Return the [x, y] coordinate for the center point of the cell that contains the specified text.  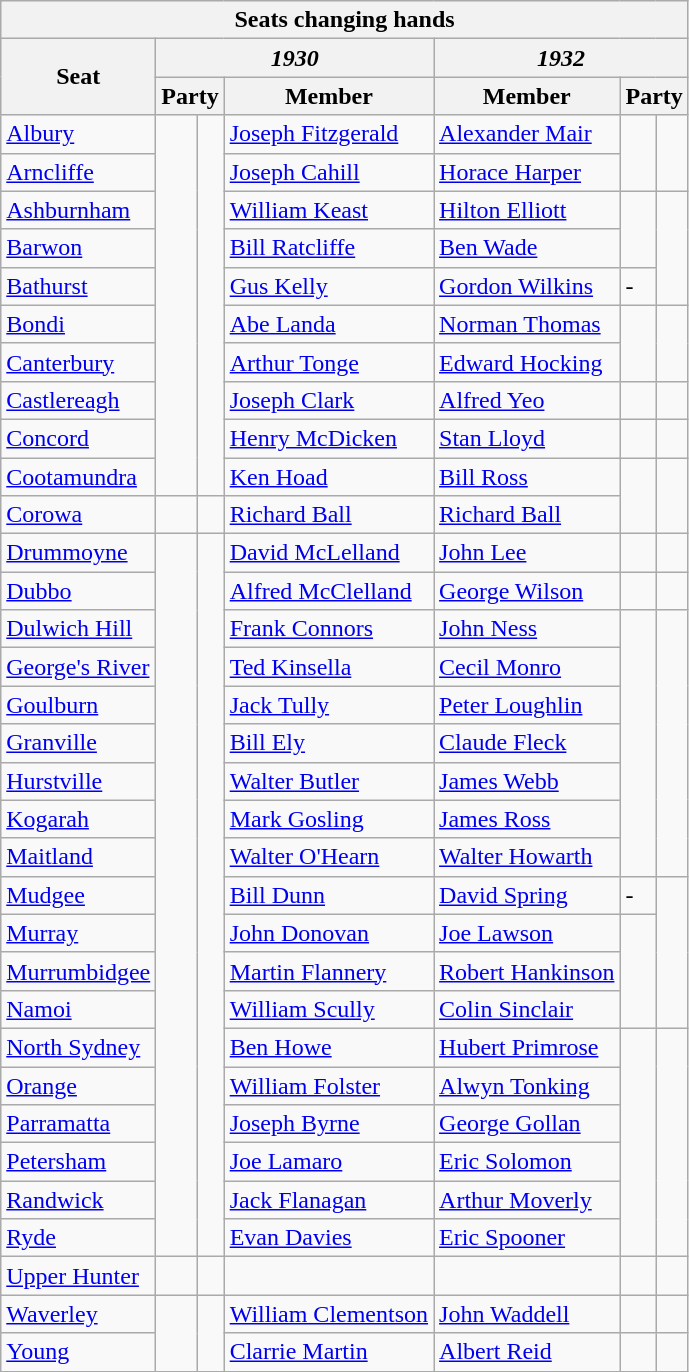
Arncliffe [78, 172]
John Donovan [328, 933]
George Wilson [527, 591]
Colin Sinclair [527, 1009]
Cecil Monro [527, 667]
Dubbo [78, 591]
Upper Hunter [78, 1276]
Orange [78, 1085]
Eric Spooner [527, 1238]
Ken Hoad [328, 477]
John Lee [527, 553]
1930 [295, 58]
Henry McDicken [328, 438]
Albert Reid [527, 1352]
Joseph Cahill [328, 172]
Gus Kelly [328, 286]
Castlereagh [78, 400]
Alfred Yeo [527, 400]
William Clementson [328, 1314]
Namoi [78, 1009]
George's River [78, 667]
Ben Wade [527, 248]
Abe Landa [328, 324]
Bathurst [78, 286]
Young [78, 1352]
Joe Lawson [527, 933]
Jack Flanagan [328, 1200]
Walter O'Hearn [328, 857]
Concord [78, 438]
Bill Ross [527, 477]
James Ross [527, 819]
Petersham [78, 1162]
Norman Thomas [527, 324]
Mark Gosling [328, 819]
Edward Hocking [527, 362]
Ted Kinsella [328, 667]
David McLelland [328, 553]
Goulburn [78, 705]
Joe Lamaro [328, 1162]
Kogarah [78, 819]
Albury [78, 134]
Hubert Primrose [527, 1047]
Mudgee [78, 895]
Randwick [78, 1200]
Robert Hankinson [527, 971]
Bill Ratcliffe [328, 248]
William Scully [328, 1009]
Hilton Elliott [527, 210]
Jack Tully [328, 705]
John Waddell [527, 1314]
Granville [78, 743]
Parramatta [78, 1124]
Murrumbidgee [78, 971]
Cootamundra [78, 477]
Gordon Wilkins [527, 286]
1932 [562, 58]
Evan Davies [328, 1238]
Alexander Mair [527, 134]
Bill Dunn [328, 895]
Walter Butler [328, 781]
Canterbury [78, 362]
William Keast [328, 210]
Ben Howe [328, 1047]
North Sydney [78, 1047]
Joseph Fitzgerald [328, 134]
Frank Connors [328, 629]
Ashburnham [78, 210]
George Gollan [527, 1124]
Walter Howarth [527, 857]
Seats changing hands [345, 20]
Ryde [78, 1238]
Alfred McClelland [328, 591]
Clarrie Martin [328, 1352]
Barwon [78, 248]
Martin Flannery [328, 971]
Corowa [78, 515]
Peter Loughlin [527, 705]
Waverley [78, 1314]
Claude Fleck [527, 743]
Arthur Moverly [527, 1200]
James Webb [527, 781]
Seat [78, 77]
Hurstville [78, 781]
Maitland [78, 857]
David Spring [527, 895]
Dulwich Hill [78, 629]
Arthur Tonge [328, 362]
Joseph Clark [328, 400]
Bondi [78, 324]
William Folster [328, 1085]
Horace Harper [527, 172]
Murray [78, 933]
Joseph Byrne [328, 1124]
Alwyn Tonking [527, 1085]
Eric Solomon [527, 1162]
John Ness [527, 629]
Drummoyne [78, 553]
Bill Ely [328, 743]
Stan Lloyd [527, 438]
